Identify which cell holds the provided text, then report its (X, Y) central coordinate. 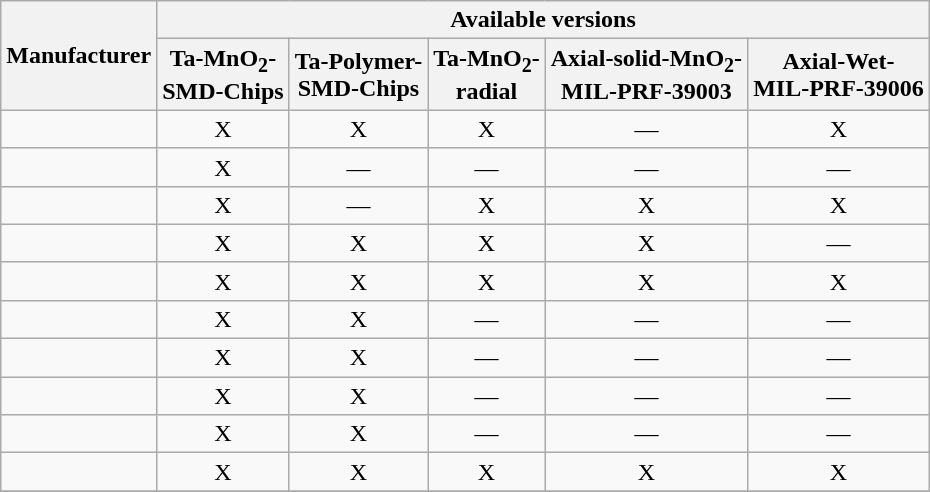
Ta-MnO2-SMD-Chips (223, 74)
Ta-Polymer-SMD-Chips (358, 74)
Manufacturer (79, 56)
Axial-Wet-MIL-PRF-39006 (839, 74)
Ta-MnO2-radial (487, 74)
Available versions (544, 20)
Axial-solid-MnO2-MIL-PRF-39003 (646, 74)
